Search for the cell housing the specified text and yield its (X, Y) center coordinate. 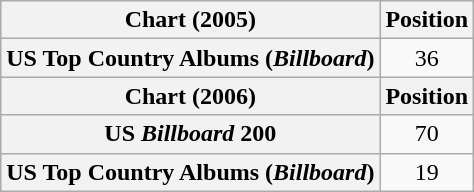
Chart (2005) (190, 20)
19 (427, 172)
36 (427, 58)
70 (427, 134)
US Billboard 200 (190, 134)
Chart (2006) (190, 96)
